Determine the (x, y) coordinate at the center of the cell enclosing the given text.  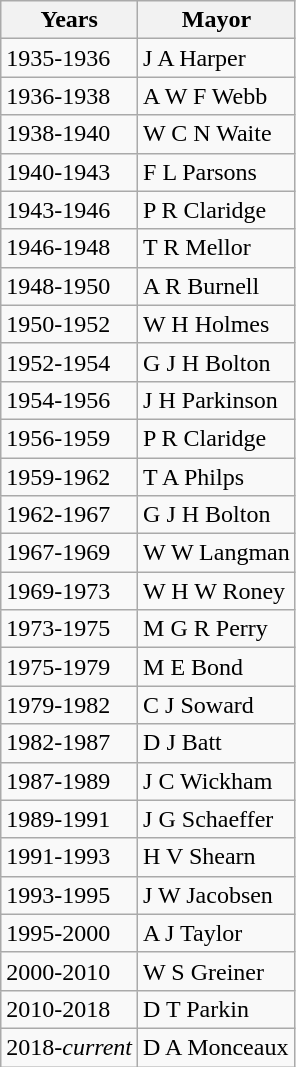
H V Shearn (217, 857)
1987-1989 (70, 781)
J A Harper (217, 58)
1936-1938 (70, 96)
1982-1987 (70, 743)
A J Taylor (217, 933)
1973-1975 (70, 629)
1969-1973 (70, 591)
T R Mellor (217, 248)
1938-1940 (70, 134)
F L Parsons (217, 172)
1979-1982 (70, 705)
M G R Perry (217, 629)
A R Burnell (217, 286)
C J Soward (217, 705)
1975-1979 (70, 667)
D A Monceaux (217, 1047)
1946-1948 (70, 248)
2000-2010 (70, 971)
1991-1993 (70, 857)
M E Bond (217, 667)
1950-1952 (70, 324)
J G Schaeffer (217, 819)
1952-1954 (70, 362)
J W Jacobsen (217, 895)
W H W Roney (217, 591)
T A Philps (217, 477)
A W F Webb (217, 96)
1935-1936 (70, 58)
W S Greiner (217, 971)
1954-1956 (70, 400)
1959-1962 (70, 477)
D J Batt (217, 743)
1967-1969 (70, 553)
W H Holmes (217, 324)
W W Langman (217, 553)
W C N Waite (217, 134)
1948-1950 (70, 286)
2010-2018 (70, 1009)
1943-1946 (70, 210)
1962-1967 (70, 515)
1995-2000 (70, 933)
1940-1943 (70, 172)
1989-1991 (70, 819)
1956-1959 (70, 438)
J C Wickham (217, 781)
Years (70, 20)
Mayor (217, 20)
D T Parkin (217, 1009)
J H Parkinson (217, 400)
2018-current (70, 1047)
1993-1995 (70, 895)
